Find where the given text appears and provide that cell's center as [x, y] coordinate. 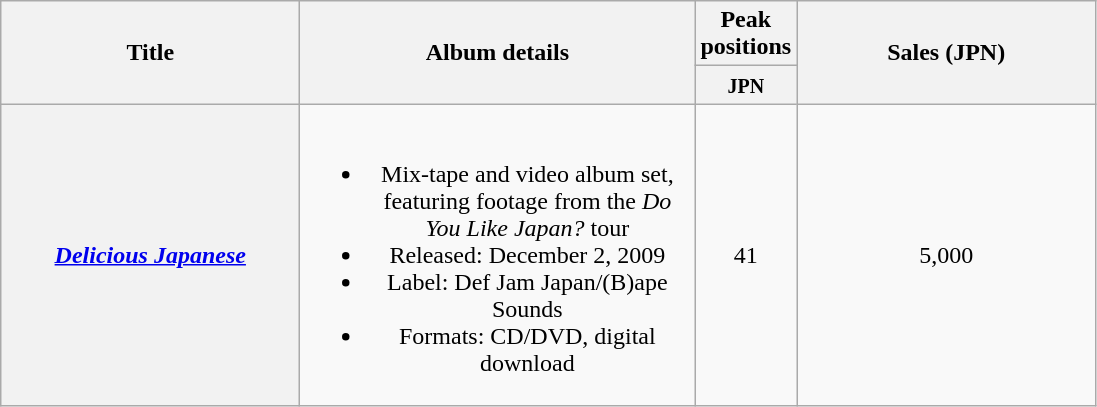
Peak positions [746, 34]
Sales (JPN) [946, 52]
5,000 [946, 255]
Title [150, 52]
41 [746, 255]
Album details [498, 52]
JPN [746, 85]
Delicious Japanese [150, 255]
